Provide the [X, Y] coordinate of the cell's center where the given text is located.  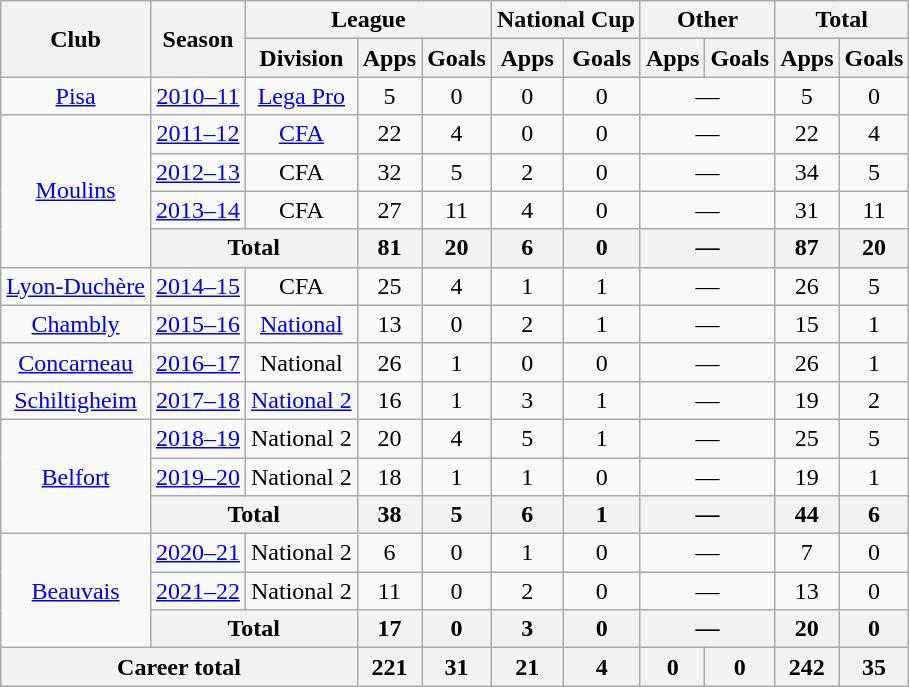
242 [807, 667]
221 [389, 667]
2017–18 [198, 400]
7 [807, 553]
81 [389, 248]
32 [389, 172]
Lega Pro [301, 96]
2018–19 [198, 438]
Other [707, 20]
16 [389, 400]
2012–13 [198, 172]
2016–17 [198, 362]
Beauvais [76, 591]
2021–22 [198, 591]
2015–16 [198, 324]
2013–14 [198, 210]
Belfort [76, 476]
2014–15 [198, 286]
15 [807, 324]
2010–11 [198, 96]
38 [389, 515]
21 [527, 667]
League [368, 20]
Moulins [76, 191]
2019–20 [198, 477]
44 [807, 515]
Pisa [76, 96]
Season [198, 39]
Schiltigheim [76, 400]
17 [389, 629]
87 [807, 248]
Concarneau [76, 362]
Chambly [76, 324]
34 [807, 172]
2020–21 [198, 553]
Division [301, 58]
Career total [179, 667]
2011–12 [198, 134]
18 [389, 477]
27 [389, 210]
Lyon-Duchère [76, 286]
National Cup [566, 20]
35 [874, 667]
Club [76, 39]
